Capture the cell that displays the provided text and extract its (X, Y) central coordinate. 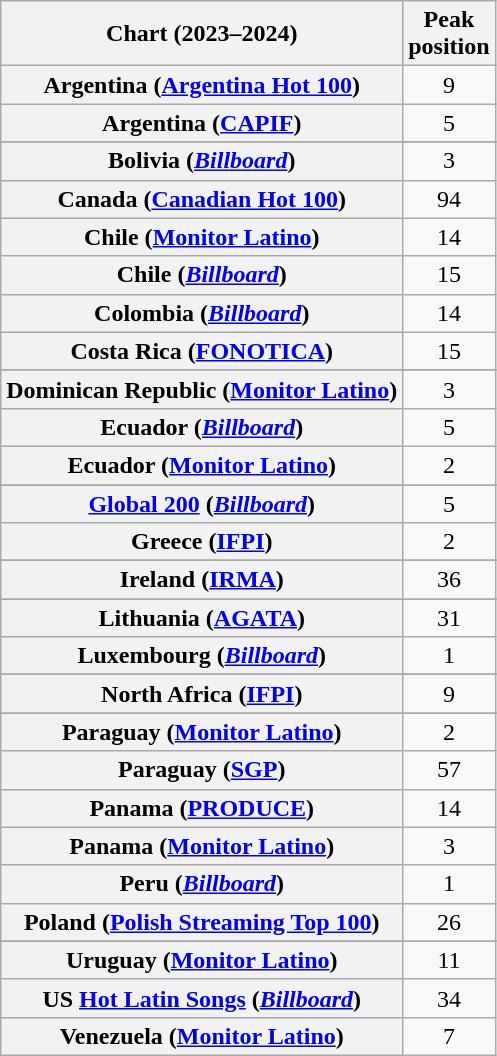
34 (449, 998)
26 (449, 922)
Chile (Monitor Latino) (202, 237)
Poland (Polish Streaming Top 100) (202, 922)
Ecuador (Monitor Latino) (202, 465)
Ecuador (Billboard) (202, 427)
US Hot Latin Songs (Billboard) (202, 998)
Peakposition (449, 34)
Paraguay (SGP) (202, 770)
7 (449, 1036)
Uruguay (Monitor Latino) (202, 960)
Colombia (Billboard) (202, 313)
Peru (Billboard) (202, 884)
Chile (Billboard) (202, 275)
Venezuela (Monitor Latino) (202, 1036)
Ireland (IRMA) (202, 580)
31 (449, 618)
Chart (2023–2024) (202, 34)
11 (449, 960)
Argentina (CAPIF) (202, 123)
94 (449, 199)
Luxembourg (Billboard) (202, 656)
Paraguay (Monitor Latino) (202, 732)
North Africa (IFPI) (202, 694)
Argentina (Argentina Hot 100) (202, 85)
Panama (Monitor Latino) (202, 846)
Panama (PRODUCE) (202, 808)
Bolivia (Billboard) (202, 161)
Greece (IFPI) (202, 542)
Costa Rica (FONOTICA) (202, 351)
Dominican Republic (Monitor Latino) (202, 389)
Lithuania (AGATA) (202, 618)
Global 200 (Billboard) (202, 503)
57 (449, 770)
36 (449, 580)
Canada (Canadian Hot 100) (202, 199)
